Output the [x, y] coordinate of the center of the cell containing the given text.  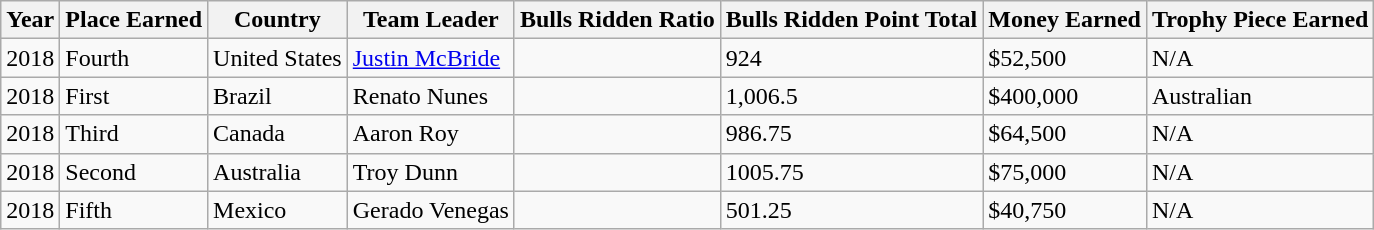
Money Earned [1065, 20]
Second [134, 172]
501.25 [851, 210]
Fourth [134, 58]
Bulls Ridden Ratio [617, 20]
$400,000 [1065, 96]
Mexico [278, 210]
986.75 [851, 134]
$40,750 [1065, 210]
Place Earned [134, 20]
Aaron Roy [430, 134]
Justin McBride [430, 58]
Australia [278, 172]
First [134, 96]
Gerado Venegas [430, 210]
Year [30, 20]
Fifth [134, 210]
United States [278, 58]
Renato Nunes [430, 96]
Troy Dunn [430, 172]
Country [278, 20]
1005.75 [851, 172]
Canada [278, 134]
924 [851, 58]
Team Leader [430, 20]
Australian [1260, 96]
Trophy Piece Earned [1260, 20]
$52,500 [1065, 58]
$64,500 [1065, 134]
$75,000 [1065, 172]
Bulls Ridden Point Total [851, 20]
Third [134, 134]
Brazil [278, 96]
1,006.5 [851, 96]
